Detect which cell encompasses the target text, then output its [x, y] center coordinate. 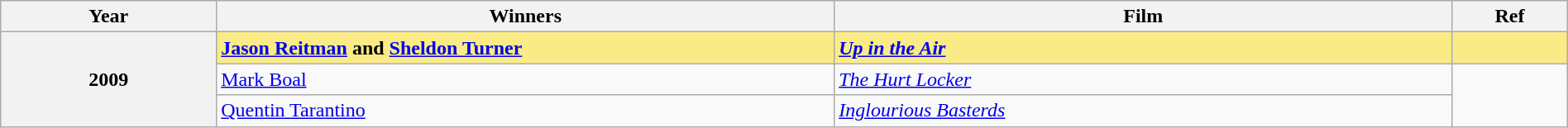
Mark Boal [526, 79]
Jason Reitman and Sheldon Turner [526, 48]
The Hurt Locker [1143, 79]
Year [109, 17]
Winners [526, 17]
Ref [1510, 17]
Inglourious Basterds [1143, 111]
2009 [109, 79]
Film [1143, 17]
Quentin Tarantino [526, 111]
Up in the Air [1143, 48]
